Provide the (x, y) coordinate of the cell's center where the given text is located.  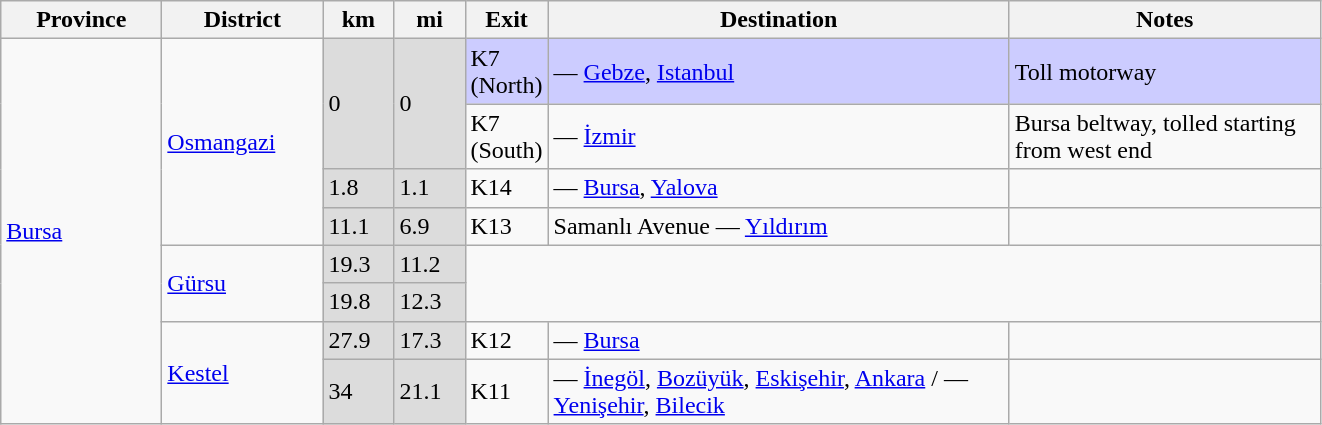
1.1 (430, 188)
— Gebze, Istanbul (778, 72)
Bursa (82, 232)
34 (358, 392)
Bursa beltway, tolled starting from west end (1164, 136)
— Bursa (778, 340)
Osmangazi (242, 142)
6.9 (430, 226)
— İzmir (778, 136)
Province (82, 20)
District (242, 20)
K11 (506, 392)
Destination (778, 20)
Toll motorway (1164, 72)
K12 (506, 340)
27.9 (358, 340)
11.2 (430, 264)
21.1 (430, 392)
K7 (South) (506, 136)
11.1 (358, 226)
Gürsu (242, 283)
K7 (North) (506, 72)
mi (430, 20)
— Bursa, Yalova (778, 188)
12.3 (430, 302)
19.8 (358, 302)
— İnegöl, Bozüyük, Eskişehir, Ankara / — Yenişehir, Bilecik (778, 392)
17.3 (430, 340)
Kestel (242, 372)
Samanlı Avenue — Yıldırım (778, 226)
Notes (1164, 20)
K14 (506, 188)
km (358, 20)
Exit (506, 20)
19.3 (358, 264)
K13 (506, 226)
1.8 (358, 188)
